Capture the cell that displays the provided text and extract its [X, Y] central coordinate. 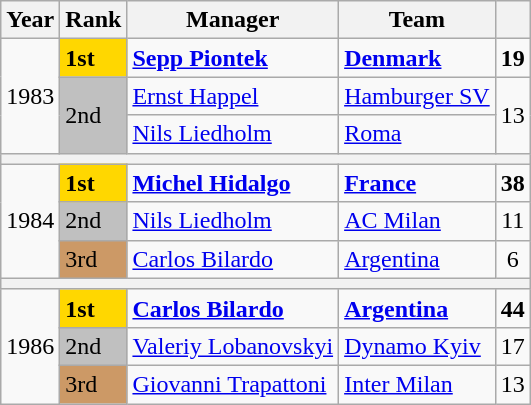
Ernst Happel [233, 96]
Hamburger SV [418, 96]
17 [512, 346]
Sepp Piontek [233, 58]
19 [512, 58]
11 [512, 221]
Dynamo Kyiv [418, 346]
38 [512, 183]
Team [418, 20]
1986 [30, 346]
44 [512, 308]
Roma [418, 134]
Denmark [418, 58]
France [418, 183]
Rank [94, 20]
Inter Milan [418, 384]
1984 [30, 221]
Valeriy Lobanovskyi [233, 346]
AC Milan [418, 221]
Year [30, 20]
Giovanni Trapattoni [233, 384]
Michel Hidalgo [233, 183]
1983 [30, 96]
Manager [233, 20]
6 [512, 259]
